Identify which cell holds the provided text, then report its (X, Y) central coordinate. 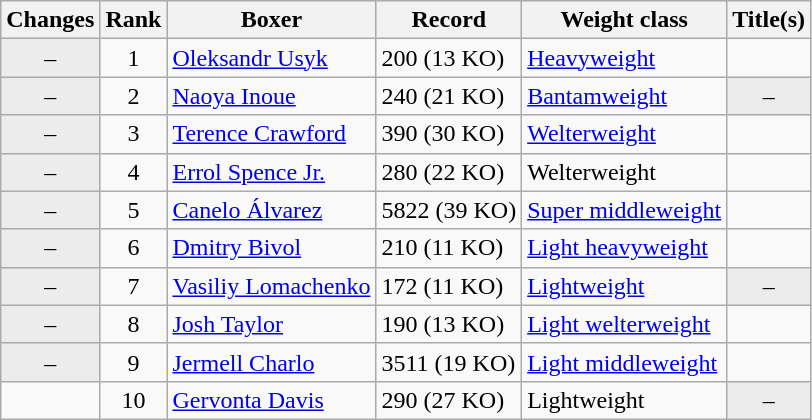
Canelo Álvarez (272, 210)
Record (449, 20)
Vasiliy Lomachenko (272, 286)
Gervonta Davis (272, 400)
280 (22 KO) (449, 172)
Light welterweight (624, 324)
210 (11 KO) (449, 248)
Light middleweight (624, 362)
Heavyweight (624, 58)
Boxer (272, 20)
4 (134, 172)
Oleksandr Usyk (272, 58)
3 (134, 134)
6 (134, 248)
200 (13 KO) (449, 58)
Changes (50, 20)
240 (21 KO) (449, 96)
390 (30 KO) (449, 134)
3511 (19 KO) (449, 362)
10 (134, 400)
Light heavyweight (624, 248)
Josh Taylor (272, 324)
5822 (39 KO) (449, 210)
9 (134, 362)
Naoya Inoue (272, 96)
Dmitry Bivol (272, 248)
Rank (134, 20)
2 (134, 96)
Jermell Charlo (272, 362)
290 (27 KO) (449, 400)
Errol Spence Jr. (272, 172)
1 (134, 58)
190 (13 KO) (449, 324)
5 (134, 210)
7 (134, 286)
Bantamweight (624, 96)
Terence Crawford (272, 134)
Super middleweight (624, 210)
Title(s) (769, 20)
8 (134, 324)
172 (11 KO) (449, 286)
Weight class (624, 20)
